Determine the [x, y] coordinate at the center of the cell enclosing the given text.  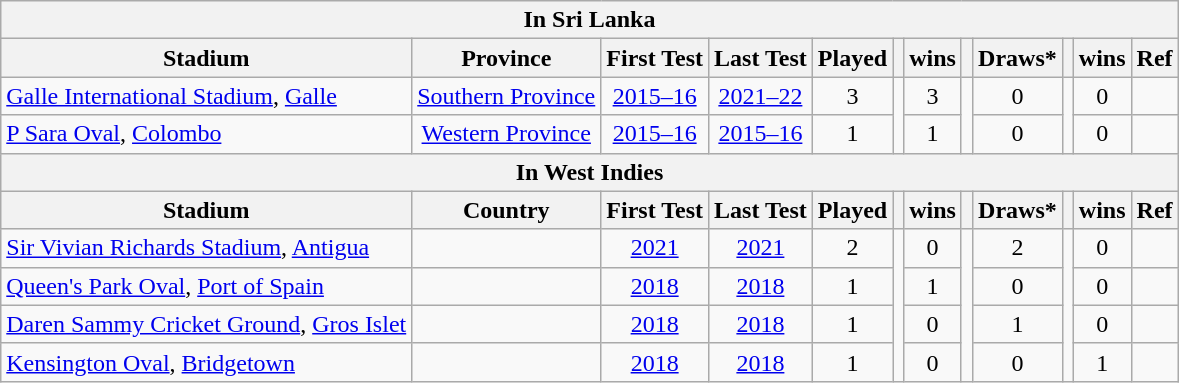
In Sri Lanka [590, 20]
Province [506, 58]
P Sara Oval, Colombo [206, 134]
Southern Province [506, 96]
In West Indies [590, 172]
Queen's Park Oval, Port of Spain [206, 286]
Western Province [506, 134]
Galle International Stadium, Galle [206, 96]
Daren Sammy Cricket Ground, Gros Islet [206, 324]
Kensington Oval, Bridgetown [206, 362]
2021–22 [761, 96]
Sir Vivian Richards Stadium, Antigua [206, 248]
Country [506, 210]
